Return [x, y] of the center of cell containing provided text 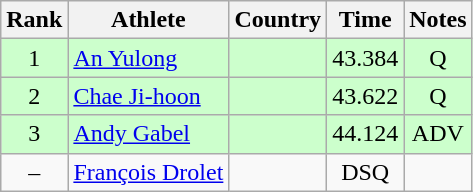
Notes [438, 20]
Chae Ji-hoon [148, 96]
Andy Gabel [148, 134]
Time [366, 20]
Athlete [148, 20]
François Drolet [148, 172]
Country [278, 20]
3 [34, 134]
– [34, 172]
Rank [34, 20]
1 [34, 58]
An Yulong [148, 58]
2 [34, 96]
DSQ [366, 172]
43.622 [366, 96]
43.384 [366, 58]
ADV [438, 134]
44.124 [366, 134]
